Output the [x, y] coordinate of the center of the cell containing the given text.  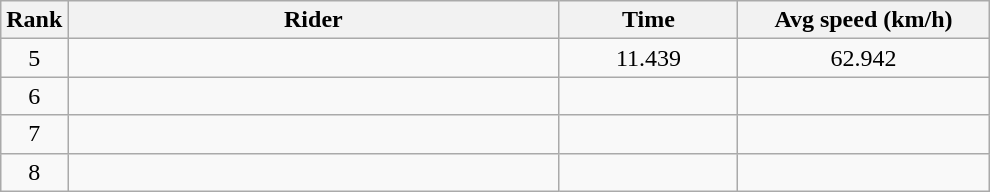
Rider [314, 20]
6 [34, 96]
Rank [34, 20]
Avg speed (km/h) [864, 20]
11.439 [648, 58]
8 [34, 172]
Time [648, 20]
62.942 [864, 58]
5 [34, 58]
7 [34, 134]
